Locate the cell with the specified text and output its [x, y] center coordinate. 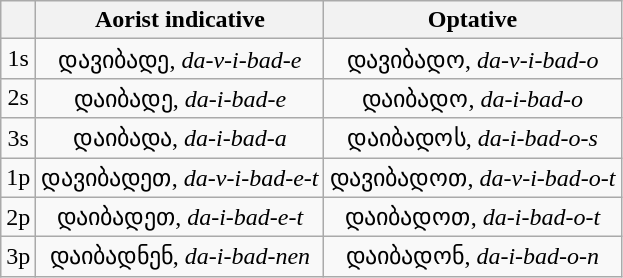
დაიბადე, da-i-bad-e [180, 98]
დავიბადოთ, da-v-i-bad-o-t [472, 178]
1p [18, 178]
1s [18, 59]
დაიბადა, da-i-bad-a [180, 138]
დაიბადონ, da-i-bad-o-n [472, 257]
დაიბადოთ, da-i-bad-o-t [472, 217]
დაიბადნენ, da-i-bad-nen [180, 257]
2p [18, 217]
დავიბადო, da-v-i-bad-o [472, 59]
2s [18, 98]
3p [18, 257]
3s [18, 138]
დაიბადოს, da-i-bad-o-s [472, 138]
დაიბადეთ, da-i-bad-e-t [180, 217]
დაიბადო, da-i-bad-o [472, 98]
Aorist indicative [180, 20]
დავიბადეთ, da-v-i-bad-e-t [180, 178]
დავიბადე, da-v-i-bad-e [180, 59]
Optative [472, 20]
